Output the [x, y] coordinate of the center of the cell containing the given text.  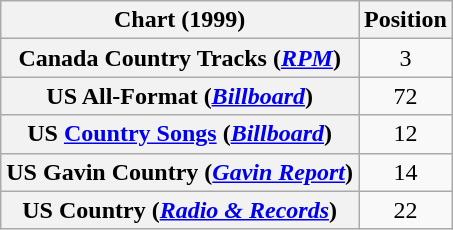
72 [406, 96]
US Gavin Country (Gavin Report) [180, 172]
3 [406, 58]
Position [406, 20]
Chart (1999) [180, 20]
14 [406, 172]
US Country (Radio & Records) [180, 210]
12 [406, 134]
22 [406, 210]
US Country Songs (Billboard) [180, 134]
Canada Country Tracks (RPM) [180, 58]
US All-Format (Billboard) [180, 96]
